Find where the given text appears and provide that cell's center as (x, y) coordinate. 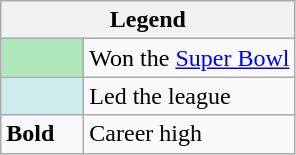
Career high (190, 134)
Won the Super Bowl (190, 58)
Bold (42, 134)
Led the league (190, 96)
Legend (148, 20)
